Return (x, y) of the center of cell containing provided text 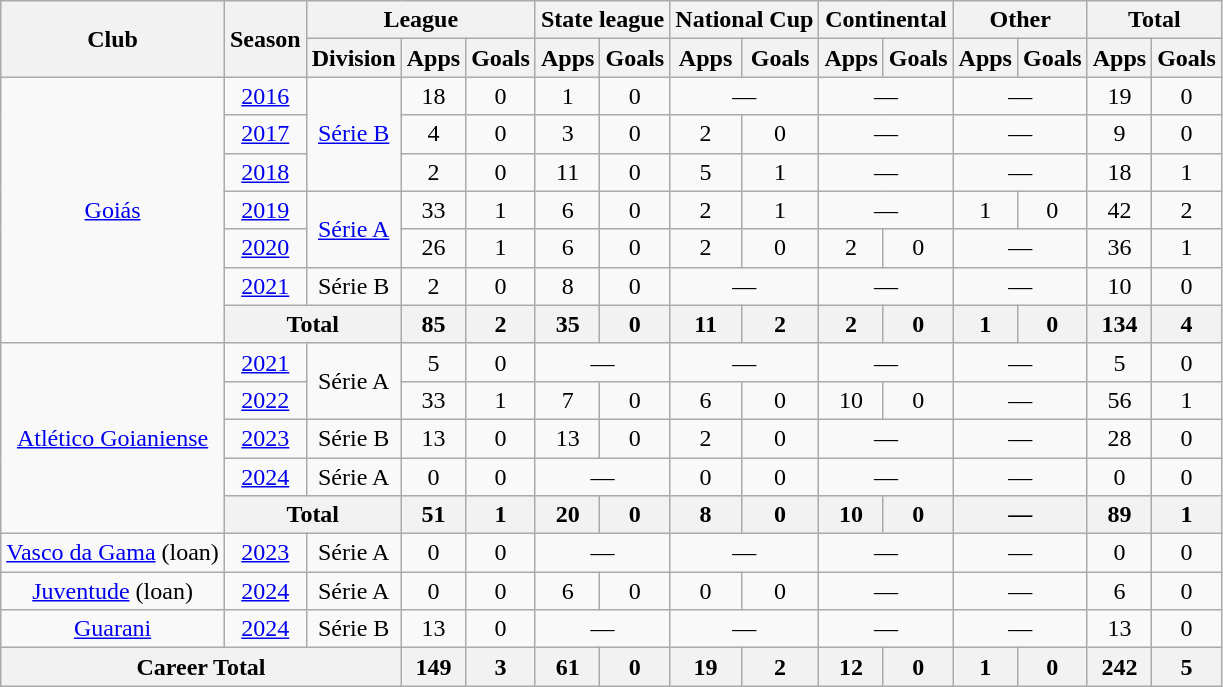
2016 (265, 96)
State league (602, 20)
242 (1119, 667)
League (420, 20)
56 (1119, 400)
134 (1119, 324)
20 (567, 515)
National Cup (744, 20)
12 (851, 667)
89 (1119, 515)
Club (113, 39)
Season (265, 39)
Career Total (201, 667)
Atlético Goianiense (113, 438)
7 (567, 400)
2019 (265, 210)
42 (1119, 210)
Continental (886, 20)
2020 (265, 248)
85 (433, 324)
149 (433, 667)
2018 (265, 172)
26 (433, 248)
Vasco da Gama (loan) (113, 553)
51 (433, 515)
Division (354, 58)
9 (1119, 134)
2022 (265, 400)
61 (567, 667)
Goiás (113, 210)
Juventude (loan) (113, 591)
35 (567, 324)
Guarani (113, 629)
2017 (265, 134)
36 (1119, 248)
Other (1020, 20)
28 (1119, 438)
